For the text-containing cell, return its midpoint in (x, y) coordinate format. 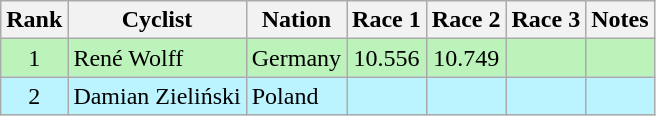
Rank (34, 20)
Poland (296, 96)
10.749 (466, 58)
Race 1 (387, 20)
2 (34, 96)
Germany (296, 58)
Race 2 (466, 20)
Damian Zieliński (157, 96)
1 (34, 58)
10.556 (387, 58)
Nation (296, 20)
René Wolff (157, 58)
Cyclist (157, 20)
Notes (620, 20)
Race 3 (546, 20)
